Scan for the cell matching the given text and deliver its [X, Y] coordinate at center. 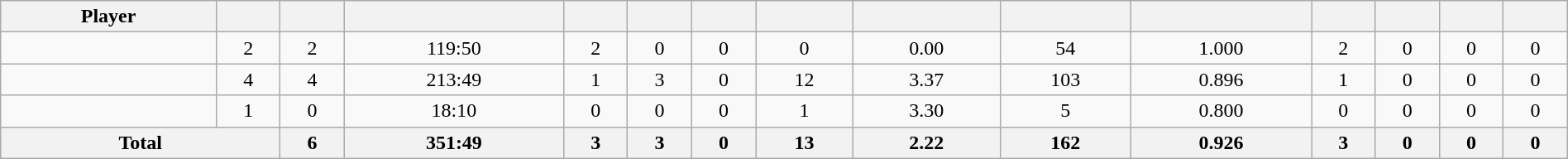
2.22 [926, 142]
119:50 [453, 48]
0.800 [1221, 111]
3.37 [926, 79]
213:49 [453, 79]
13 [805, 142]
351:49 [453, 142]
Total [141, 142]
1.000 [1221, 48]
3.30 [926, 111]
0.896 [1221, 79]
0.00 [926, 48]
5 [1065, 111]
0.926 [1221, 142]
103 [1065, 79]
18:10 [453, 111]
54 [1065, 48]
162 [1065, 142]
12 [805, 79]
6 [313, 142]
Player [109, 17]
